Determine the (X, Y) coordinate at the center of the cell enclosing the given text.  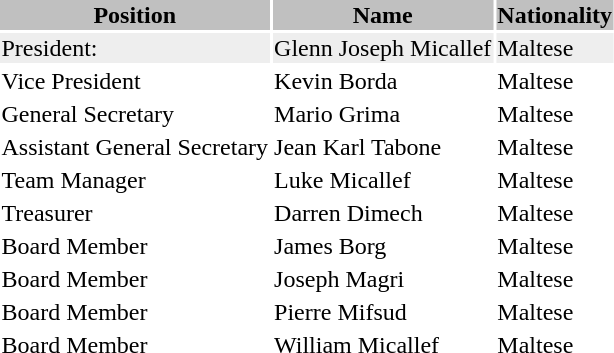
Assistant General Secretary (135, 147)
Vice President (135, 81)
Mario Grima (383, 114)
Kevin Borda (383, 81)
Nationality (555, 15)
Position (135, 15)
Darren Dimech (383, 213)
General Secretary (135, 114)
Jean Karl Tabone (383, 147)
Name (383, 15)
James Borg (383, 246)
Joseph Magri (383, 279)
Pierre Mifsud (383, 312)
President: (135, 48)
Luke Micallef (383, 180)
Team Manager (135, 180)
Glenn Joseph Micallef (383, 48)
Treasurer (135, 213)
